Find where the given text appears and provide that cell's center as [X, Y] coordinate. 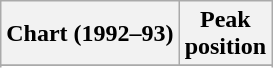
Chart (1992–93) [90, 34]
Peakposition [225, 34]
